Capture the cell that displays the provided text and extract its (X, Y) central coordinate. 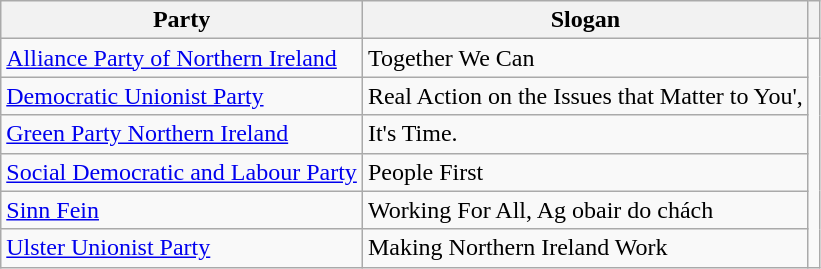
Real Action on the Issues that Matter to You', (585, 96)
Slogan (585, 20)
Social Democratic and Labour Party (182, 172)
Working For All, Ag obair do chách (585, 210)
Making Northern Ireland Work (585, 248)
Alliance Party of Northern Ireland (182, 58)
Democratic Unionist Party (182, 96)
Green Party Northern Ireland (182, 134)
Together We Can (585, 58)
Sinn Fein (182, 210)
Party (182, 20)
Ulster Unionist Party (182, 248)
People First (585, 172)
It's Time. (585, 134)
